Detect which cell encompasses the target text, then output its (x, y) center coordinate. 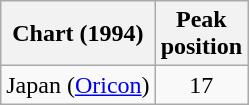
Peakposition (201, 34)
Japan (Oricon) (78, 85)
17 (201, 85)
Chart (1994) (78, 34)
